Detect which cell encompasses the target text, then output its [x, y] center coordinate. 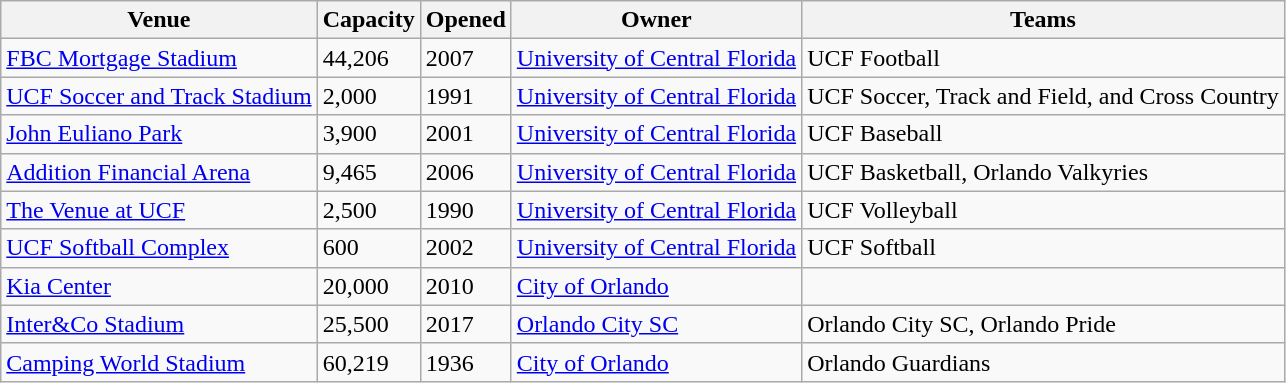
3,900 [368, 134]
2,000 [368, 96]
Venue [159, 20]
Opened [466, 20]
2002 [466, 248]
UCF Volleyball [1044, 210]
44,206 [368, 58]
Owner [656, 20]
FBC Mortgage Stadium [159, 58]
Capacity [368, 20]
60,219 [368, 362]
2001 [466, 134]
Camping World Stadium [159, 362]
John Euliano Park [159, 134]
UCF Softball [1044, 248]
2007 [466, 58]
2,500 [368, 210]
Teams [1044, 20]
UCF Baseball [1044, 134]
Orlando Guardians [1044, 362]
The Venue at UCF [159, 210]
2006 [466, 172]
UCF Soccer, Track and Field, and Cross Country [1044, 96]
UCF Softball Complex [159, 248]
2017 [466, 324]
1990 [466, 210]
25,500 [368, 324]
Inter&Co Stadium [159, 324]
UCF Basketball, Orlando Valkyries [1044, 172]
Orlando City SC [656, 324]
UCF Soccer and Track Stadium [159, 96]
UCF Football [1044, 58]
600 [368, 248]
Kia Center [159, 286]
Orlando City SC, Orlando Pride [1044, 324]
1991 [466, 96]
9,465 [368, 172]
2010 [466, 286]
20,000 [368, 286]
1936 [466, 362]
Addition Financial Arena [159, 172]
